Determine the [x, y] coordinate at the center of the cell enclosing the given text.  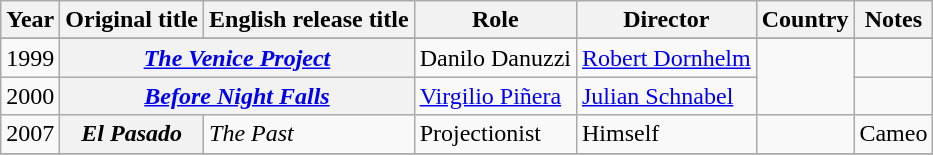
Projectionist [495, 134]
The Past [310, 134]
English release title [310, 20]
Cameo [894, 134]
Country [805, 20]
2000 [30, 96]
Julian Schnabel [666, 96]
Robert Dornhelm [666, 58]
Year [30, 20]
The Venice Project [237, 58]
Original title [132, 20]
Director [666, 20]
Virgilio Piñera [495, 96]
Notes [894, 20]
Role [495, 20]
1999 [30, 58]
Danilo Danuzzi [495, 58]
2007 [30, 134]
Himself [666, 134]
Before Night Falls [237, 96]
El Pasado [132, 134]
